Return (X, Y) of the center of cell containing provided text 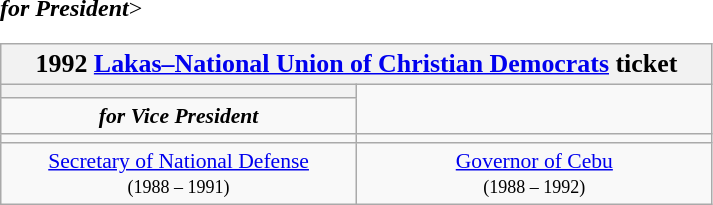
Governor of Cebu(1988 – 1992) (534, 174)
1992 Lakas–National Union of Christian Democrats ticket (356, 64)
for Vice President (179, 116)
Secretary of National Defense(1988 – 1991) (179, 174)
